Capture the cell that displays the provided text and extract its (x, y) central coordinate. 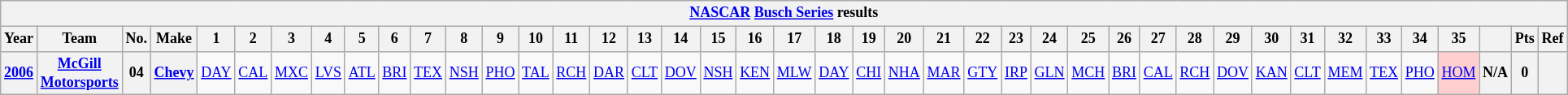
23 (1016, 39)
2 (254, 39)
34 (1419, 39)
GTY (983, 73)
No. (137, 39)
Year (20, 39)
KAN (1271, 73)
McGill Motorsports (80, 73)
11 (571, 39)
33 (1384, 39)
30 (1271, 39)
14 (680, 39)
15 (719, 39)
Ref (1553, 39)
22 (983, 39)
25 (1088, 39)
LVS (328, 73)
N/A (1496, 73)
Team (80, 39)
ATL (362, 73)
21 (944, 39)
5 (362, 39)
MLW (793, 73)
GLN (1049, 73)
8 (463, 39)
1 (216, 39)
IRP (1016, 73)
29 (1233, 39)
16 (755, 39)
0 (1525, 73)
35 (1458, 39)
Make (174, 39)
26 (1125, 39)
28 (1195, 39)
9 (501, 39)
CHI (869, 73)
NHA (905, 73)
18 (834, 39)
31 (1307, 39)
19 (869, 39)
32 (1345, 39)
7 (428, 39)
HOM (1458, 73)
MCH (1088, 73)
27 (1158, 39)
3 (292, 39)
17 (793, 39)
2006 (20, 73)
NASCAR Busch Series results (784, 13)
MXC (292, 73)
13 (644, 39)
MEM (1345, 73)
DAR (610, 73)
10 (536, 39)
KEN (755, 73)
Chevy (174, 73)
MAR (944, 73)
6 (395, 39)
04 (137, 73)
4 (328, 39)
20 (905, 39)
TAL (536, 73)
24 (1049, 39)
Pts (1525, 39)
12 (610, 39)
